Determine the (X, Y) coordinate at the center of the cell enclosing the given text.  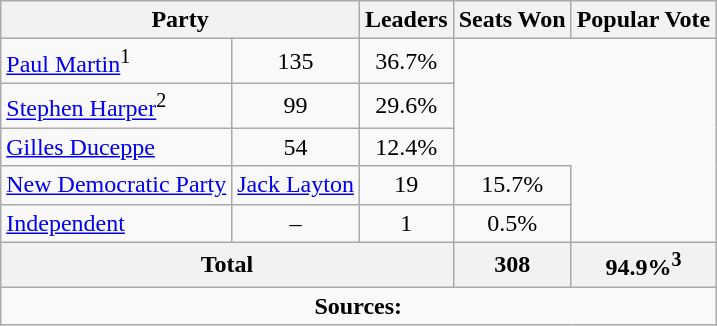
Paul Martin1 (116, 62)
Leaders (406, 20)
Popular Vote (644, 20)
0.5% (512, 223)
Independent (116, 223)
99 (296, 106)
94.9%3 (644, 264)
135 (296, 62)
12.4% (406, 147)
– (296, 223)
Total (227, 264)
1 (406, 223)
Stephen Harper2 (116, 106)
36.7% (406, 62)
Sources: (358, 306)
Gilles Duceppe (116, 147)
New Democratic Party (116, 185)
19 (406, 185)
308 (512, 264)
54 (296, 147)
29.6% (406, 106)
15.7% (512, 185)
Party (180, 20)
Jack Layton (296, 185)
Seats Won (512, 20)
